For the text-containing cell, return its midpoint in (x, y) coordinate format. 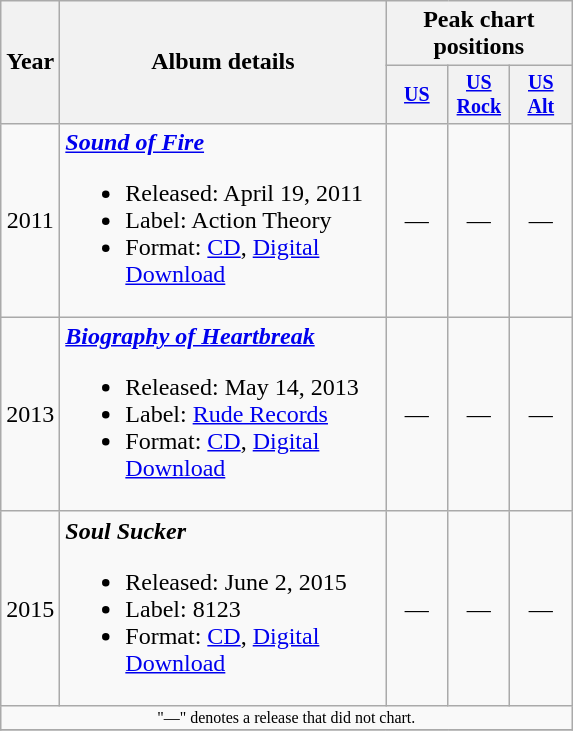
Biography of HeartbreakReleased: May 14, 2013Label: Rude RecordsFormat: CD, Digital Download (223, 414)
US Rock (479, 94)
US Alt (541, 94)
Soul SuckerReleased: June 2, 2015Label: 8123Format: CD, Digital Download (223, 608)
2011 (30, 220)
2015 (30, 608)
2013 (30, 414)
Album details (223, 62)
"—" denotes a release that did not chart. (286, 717)
Sound of FireReleased: April 19, 2011Label: Action TheoryFormat: CD, Digital Download (223, 220)
Peak chart positions (479, 34)
Year (30, 62)
US (417, 94)
